Locate the cell with the specified text and output its (x, y) center coordinate. 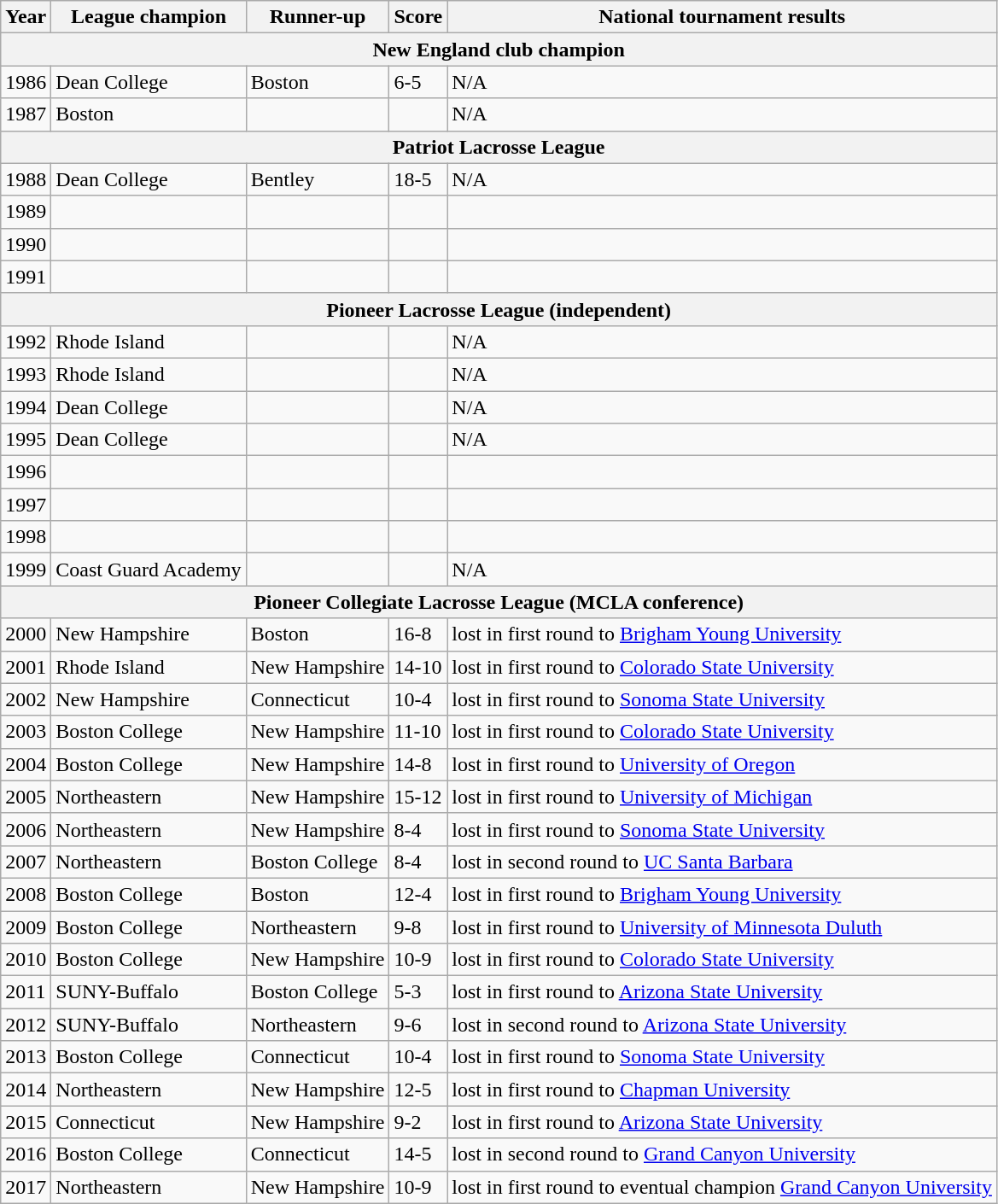
2004 (26, 764)
6-5 (418, 82)
1997 (26, 505)
2014 (26, 1090)
2010 (26, 960)
New England club champion (499, 50)
5-3 (418, 992)
2007 (26, 862)
2013 (26, 1057)
lost in second round to UC Santa Barbara (722, 862)
1990 (26, 244)
1993 (26, 374)
2015 (26, 1122)
14-5 (418, 1154)
Pioneer Lacrosse League (independent) (499, 309)
Coast Guard Academy (149, 570)
2006 (26, 829)
1994 (26, 407)
18-5 (418, 179)
1989 (26, 212)
14-10 (418, 667)
2009 (26, 926)
9-6 (418, 1025)
lost in second round to Arizona State University (722, 1025)
2008 (26, 894)
2005 (26, 797)
1987 (26, 114)
1996 (26, 472)
15-12 (418, 797)
lost in first round to University of Minnesota Duluth (722, 926)
11-10 (418, 732)
2012 (26, 1025)
16-8 (418, 634)
1995 (26, 440)
lost in second round to Grand Canyon University (722, 1154)
1986 (26, 82)
1988 (26, 179)
2003 (26, 732)
12-5 (418, 1090)
1998 (26, 537)
Bentley (318, 179)
2001 (26, 667)
2002 (26, 699)
2000 (26, 634)
National tournament results (722, 17)
lost in first round to eventual champion Grand Canyon University (722, 1187)
2017 (26, 1187)
Patriot Lacrosse League (499, 147)
lost in first round to Chapman University (722, 1090)
lost in first round to University of Michigan (722, 797)
Runner-up (318, 17)
Score (418, 17)
1991 (26, 277)
1999 (26, 570)
14-8 (418, 764)
lost in first round to University of Oregon (722, 764)
Year (26, 17)
12-4 (418, 894)
2011 (26, 992)
Pioneer Collegiate Lacrosse League (MCLA conference) (499, 602)
1992 (26, 342)
9-2 (418, 1122)
9-8 (418, 926)
2016 (26, 1154)
League champion (149, 17)
